Return the (x, y) coordinate for the center point of the cell that contains the specified text.  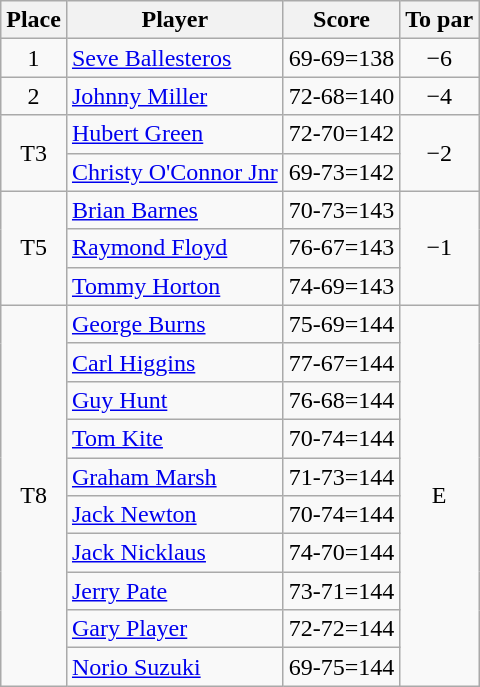
75-69=144 (342, 324)
Guy Hunt (174, 400)
−4 (440, 96)
Johnny Miller (174, 96)
76-68=144 (342, 400)
−1 (440, 248)
−6 (440, 58)
Tom Kite (174, 438)
T8 (34, 496)
73-71=144 (342, 591)
1 (34, 58)
Brian Barnes (174, 210)
Hubert Green (174, 134)
Carl Higgins (174, 362)
Player (174, 20)
2 (34, 96)
Graham Marsh (174, 477)
Gary Player (174, 629)
Jerry Pate (174, 591)
70-73=143 (342, 210)
Raymond Floyd (174, 248)
Score (342, 20)
Tommy Horton (174, 286)
69-75=144 (342, 667)
To par (440, 20)
E (440, 496)
74-70=144 (342, 553)
69-69=138 (342, 58)
69-73=142 (342, 172)
72-68=140 (342, 96)
Norio Suzuki (174, 667)
72-70=142 (342, 134)
72-72=144 (342, 629)
Jack Nicklaus (174, 553)
George Burns (174, 324)
76-67=143 (342, 248)
Jack Newton (174, 515)
74-69=143 (342, 286)
Seve Ballesteros (174, 58)
−2 (440, 153)
T5 (34, 248)
71-73=144 (342, 477)
T3 (34, 153)
Place (34, 20)
77-67=144 (342, 362)
Christy O'Connor Jnr (174, 172)
